For the text-containing cell, return its midpoint in [X, Y] coordinate format. 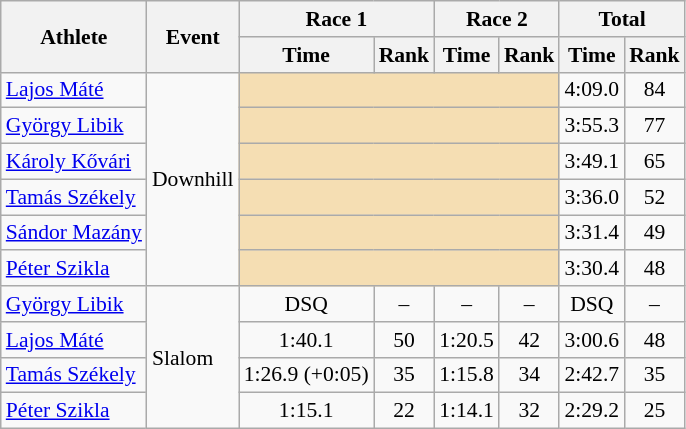
49 [654, 233]
3:55.3 [592, 126]
52 [654, 197]
Károly Kővári [74, 162]
4:09.0 [592, 90]
65 [654, 162]
3:00.6 [592, 340]
3:30.4 [592, 269]
3:31.4 [592, 233]
Event [193, 36]
1:26.9 (+0:05) [306, 375]
Race 2 [496, 19]
Total [622, 19]
22 [404, 411]
34 [530, 375]
3:49.1 [592, 162]
1:15.8 [466, 375]
1:15.1 [306, 411]
84 [654, 90]
Sándor Mazány [74, 233]
3:36.0 [592, 197]
2:29.2 [592, 411]
50 [404, 340]
2:42.7 [592, 375]
32 [530, 411]
1:14.1 [466, 411]
1:20.5 [466, 340]
1:40.1 [306, 340]
Race 1 [337, 19]
42 [530, 340]
Downhill [193, 179]
77 [654, 126]
Slalom [193, 357]
Athlete [74, 36]
25 [654, 411]
